Output the (X, Y) coordinate of the center of the cell containing the given text.  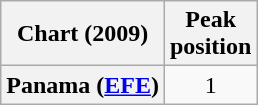
Panama (EFE) (83, 85)
Peakposition (210, 34)
Chart (2009) (83, 34)
1 (210, 85)
